Return (x, y) of the center of cell containing provided text 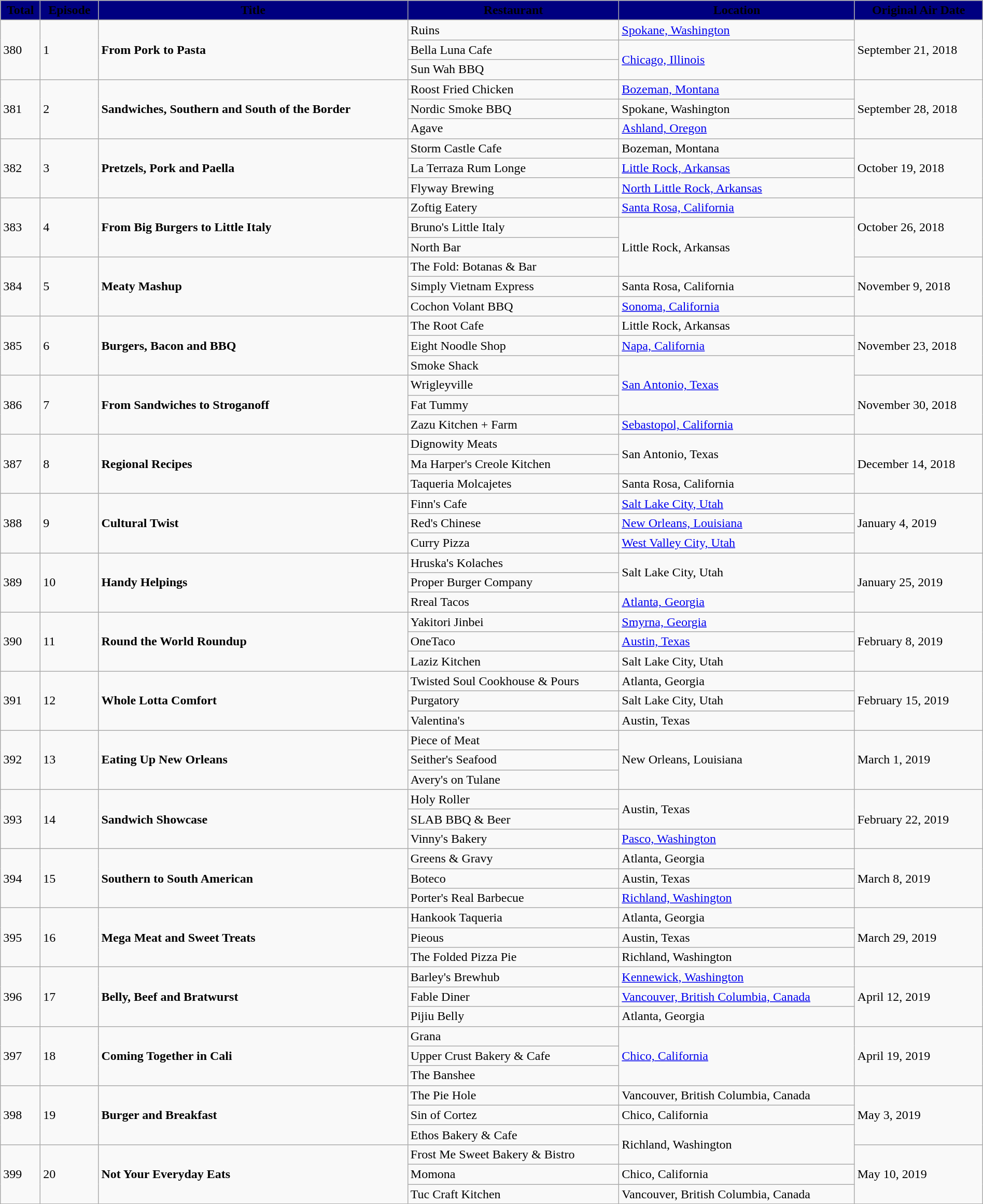
18 (69, 1056)
8 (69, 464)
Sonoma, California (737, 306)
Proper Burger Company (513, 583)
Upper Crust Bakery & Cafe (513, 1056)
From Pork to Pasta (253, 50)
384 (21, 287)
November 23, 2018 (919, 346)
Sandwich Showcase (253, 819)
February 15, 2019 (919, 701)
387 (21, 464)
11 (69, 642)
12 (69, 701)
398 (21, 1115)
386 (21, 405)
393 (21, 819)
394 (21, 878)
396 (21, 997)
The Fold: Botanas & Bar (513, 267)
The Folded Pizza Pie (513, 957)
20 (69, 1174)
Avery's on Tulane (513, 780)
399 (21, 1174)
The Pie Hole (513, 1095)
Rreal Tacos (513, 602)
Chicago, Illinois (737, 60)
Barley's Brewhub (513, 977)
West Valley City, Utah (737, 543)
Ma Harper's Creole Kitchen (513, 464)
Piece of Meat (513, 740)
Bruno's Little Italy (513, 227)
Southern to South American (253, 878)
2 (69, 109)
Greens & Gravy (513, 858)
Restaurant (513, 10)
9 (69, 523)
Regional Recipes (253, 464)
Whole Lotta Comfort (253, 701)
Agave (513, 129)
388 (21, 523)
Pijiu Belly (513, 1016)
Storm Castle Cafe (513, 148)
Curry Pizza (513, 543)
The Root Cafe (513, 326)
Eight Noodle Shop (513, 346)
November 9, 2018 (919, 287)
395 (21, 938)
Total (21, 10)
Holy Roller (513, 799)
February 22, 2019 (919, 819)
7 (69, 405)
Sin of Cortez (513, 1115)
391 (21, 701)
April 12, 2019 (919, 997)
September 28, 2018 (919, 109)
Ashland, Oregon (737, 129)
Laziz Kitchen (513, 661)
Dignowity Meats (513, 444)
Bella Luna Cafe (513, 50)
October 19, 2018 (919, 168)
Episode (69, 10)
December 14, 2018 (919, 464)
From Big Burgers to Little Italy (253, 227)
5 (69, 287)
April 19, 2019 (919, 1056)
The Banshee (513, 1075)
Title (253, 10)
January 25, 2019 (919, 582)
Porter's Real Barbecue (513, 898)
383 (21, 227)
Red's Chinese (513, 523)
Vinny's Bakery (513, 839)
February 8, 2019 (919, 642)
380 (21, 50)
Napa, California (737, 346)
Sebastopol, California (737, 424)
September 21, 2018 (919, 50)
Wrigleyville (513, 385)
1 (69, 50)
La Terraza Rum Longe (513, 168)
Momona (513, 1174)
Hruska's Kolaches (513, 562)
Valentina's (513, 720)
Zoftig Eatery (513, 207)
March 29, 2019 (919, 938)
Twisted Soul Cookhouse & Pours (513, 681)
March 1, 2019 (919, 760)
389 (21, 582)
Eating Up New Orleans (253, 760)
Coming Together in Cali (253, 1056)
Sun Wah BBQ (513, 69)
Simply Vietnam Express (513, 287)
January 4, 2019 (919, 523)
19 (69, 1115)
Smyrna, Georgia (737, 622)
Ruins (513, 30)
Burgers, Bacon and BBQ (253, 346)
15 (69, 878)
Flyway Brewing (513, 188)
14 (69, 819)
10 (69, 582)
May 3, 2019 (919, 1115)
From Sandwiches to Stroganoff (253, 405)
Grana (513, 1036)
6 (69, 346)
13 (69, 760)
Taqueria Molcajetes (513, 484)
Pasco, Washington (737, 839)
October 26, 2018 (919, 227)
Tuc Craft Kitchen (513, 1194)
SLAB BBQ & Beer (513, 819)
March 8, 2019 (919, 878)
Original Air Date (919, 10)
4 (69, 227)
Sandwiches, Southern and South of the Border (253, 109)
November 30, 2018 (919, 405)
OneTaco (513, 642)
381 (21, 109)
390 (21, 642)
Meaty Mashup (253, 287)
16 (69, 938)
Ethos Bakery & Cafe (513, 1135)
3 (69, 168)
North Bar (513, 247)
Fat Tummy (513, 405)
North Little Rock, Arkansas (737, 188)
Pretzels, Pork and Paella (253, 168)
Not Your Everyday Eats (253, 1174)
Pieous (513, 938)
Hankook Taqueria (513, 918)
17 (69, 997)
Cultural Twist (253, 523)
Roost Fried Chicken (513, 89)
Smoke Shack (513, 365)
385 (21, 346)
Yakitori Jinbei (513, 622)
Nordic Smoke BBQ (513, 109)
Belly, Beef and Bratwurst (253, 997)
382 (21, 168)
May 10, 2019 (919, 1174)
Purgatory (513, 701)
Frost Me Sweet Bakery & Bistro (513, 1154)
Finn's Cafe (513, 503)
392 (21, 760)
Cochon Volant BBQ (513, 306)
Mega Meat and Sweet Treats (253, 938)
397 (21, 1056)
Boteco (513, 879)
Round the World Roundup (253, 642)
Seither's Seafood (513, 760)
Zazu Kitchen + Farm (513, 424)
Location (737, 10)
Burger and Breakfast (253, 1115)
Handy Helpings (253, 582)
Fable Diner (513, 997)
Kennewick, Washington (737, 977)
